From the cell containing the given text, extract its center point as [x, y] coordinate. 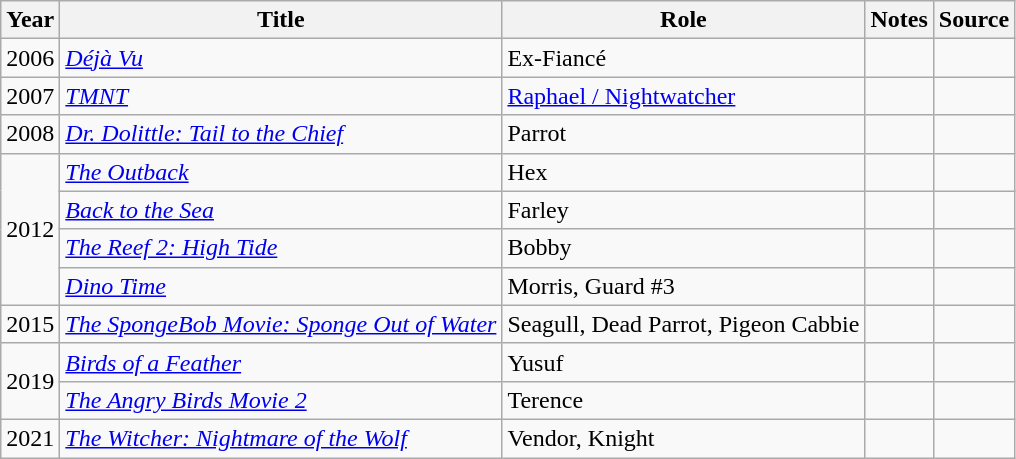
Terence [684, 400]
Source [974, 20]
The Reef 2: High Tide [281, 248]
2008 [30, 134]
Hex [684, 172]
Ex-Fiancé [684, 58]
2015 [30, 324]
The Angry Birds Movie 2 [281, 400]
Seagull, Dead Parrot, Pigeon Cabbie [684, 324]
Year [30, 20]
Yusuf [684, 362]
Bobby [684, 248]
The Outback [281, 172]
Parrot [684, 134]
Title [281, 20]
2021 [30, 438]
The SpongeBob Movie: Sponge Out of Water [281, 324]
Déjà Vu [281, 58]
Dr. Dolittle: Tail to the Chief [281, 134]
Farley [684, 210]
Birds of a Feather [281, 362]
TMNT [281, 96]
Raphael / Nightwatcher [684, 96]
2012 [30, 229]
The Witcher: Nightmare of the Wolf [281, 438]
2006 [30, 58]
Notes [899, 20]
Morris, Guard #3 [684, 286]
2007 [30, 96]
Vendor, Knight [684, 438]
Back to the Sea [281, 210]
2019 [30, 381]
Role [684, 20]
Dino Time [281, 286]
